Search for the cell housing the specified text and yield its (x, y) center coordinate. 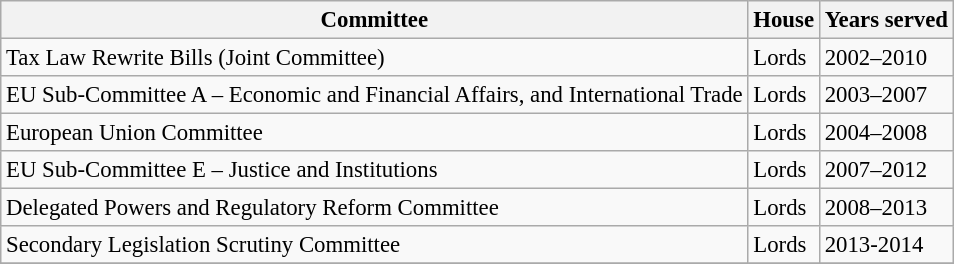
Committee (374, 20)
House (784, 20)
2013-2014 (886, 245)
European Union Committee (374, 133)
Tax Law Rewrite Bills (Joint Committee) (374, 57)
EU Sub-Committee A – Economic and Financial Affairs, and International Trade (374, 95)
2002–2010 (886, 57)
Years served (886, 20)
Delegated Powers and Regulatory Reform Committee (374, 208)
2004–2008 (886, 133)
2007–2012 (886, 170)
EU Sub-Committee E – Justice and Institutions (374, 170)
2008–2013 (886, 208)
2003–2007 (886, 95)
Secondary Legislation Scrutiny Committee (374, 245)
